Output the (x, y) coordinate of the center of the cell containing the given text.  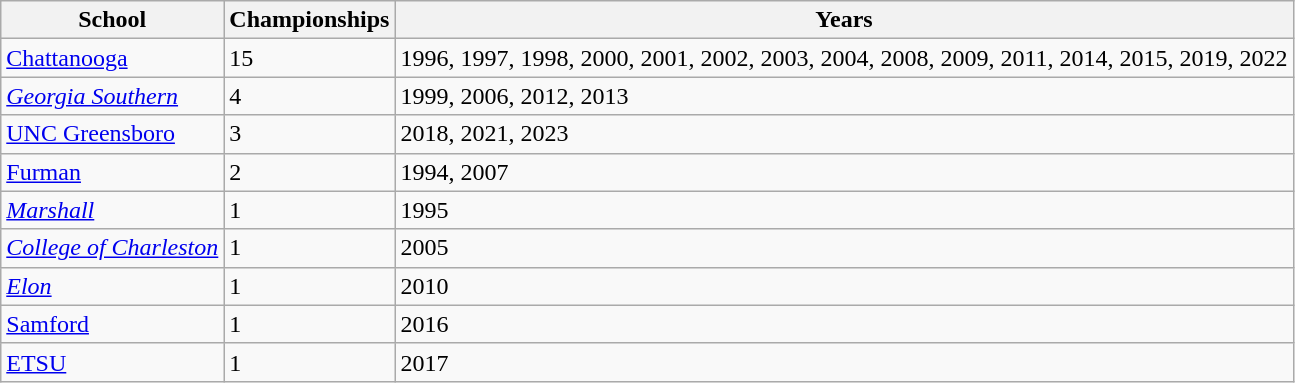
Samford (112, 324)
Furman (112, 172)
Elon (112, 286)
1994, 2007 (844, 172)
Georgia Southern (112, 96)
School (112, 20)
3 (310, 134)
2018, 2021, 2023 (844, 134)
Championships (310, 20)
2 (310, 172)
1996, 1997, 1998, 2000, 2001, 2002, 2003, 2004, 2008, 2009, 2011, 2014, 2015, 2019, 2022 (844, 58)
1995 (844, 210)
15 (310, 58)
ETSU (112, 362)
2010 (844, 286)
2005 (844, 248)
Years (844, 20)
1999, 2006, 2012, 2013 (844, 96)
UNC Greensboro (112, 134)
Chattanooga (112, 58)
Marshall (112, 210)
College of Charleston (112, 248)
2017 (844, 362)
4 (310, 96)
2016 (844, 324)
